Identify which cell holds the provided text, then report its (x, y) central coordinate. 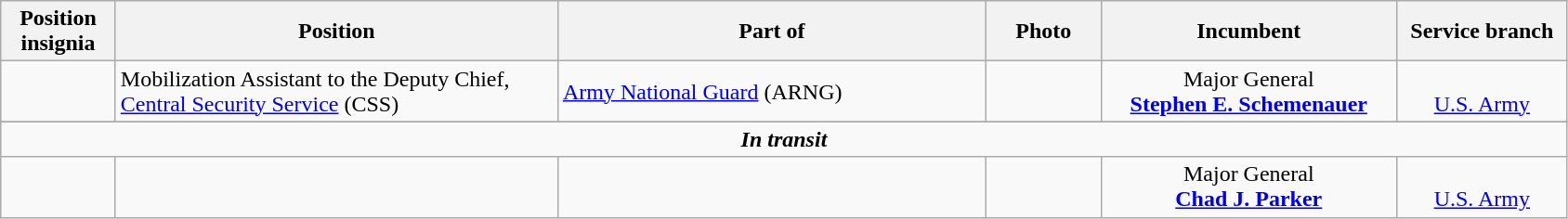
Mobilization Assistant to the Deputy Chief, Central Security Service (CSS) (336, 91)
Incumbent (1248, 32)
Army National Guard (ARNG) (771, 91)
Major GeneralChad J. Parker (1248, 187)
Position (336, 32)
Photo (1043, 32)
Position insignia (59, 32)
Part of (771, 32)
Major GeneralStephen E. Schemenauer (1248, 91)
Service branch (1483, 32)
In transit (784, 139)
